Locate the cell with the specified text and output its [x, y] center coordinate. 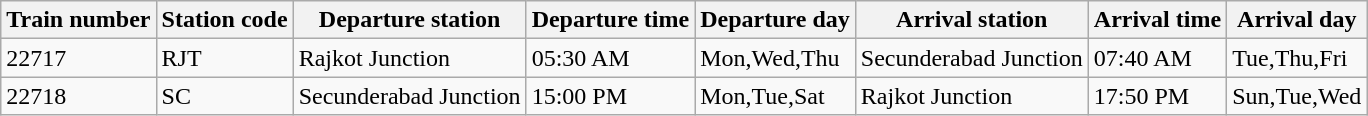
Sun,Tue,Wed [1297, 96]
Departure day [776, 20]
Tue,Thu,Fri [1297, 58]
Train number [78, 20]
Arrival station [972, 20]
15:00 PM [610, 96]
22717 [78, 58]
Mon,Tue,Sat [776, 96]
Station code [224, 20]
22718 [78, 96]
17:50 PM [1157, 96]
Departure station [410, 20]
Departure time [610, 20]
RJT [224, 58]
Mon,Wed,Thu [776, 58]
05:30 AM [610, 58]
Arrival time [1157, 20]
Arrival day [1297, 20]
07:40 AM [1157, 58]
SC [224, 96]
